Identify which cell holds the provided text, then report its [X, Y] central coordinate. 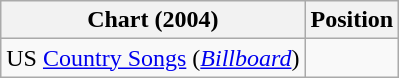
Chart (2004) [153, 20]
Position [352, 20]
US Country Songs (Billboard) [153, 58]
